Locate the cell with the specified text and output its [X, Y] center coordinate. 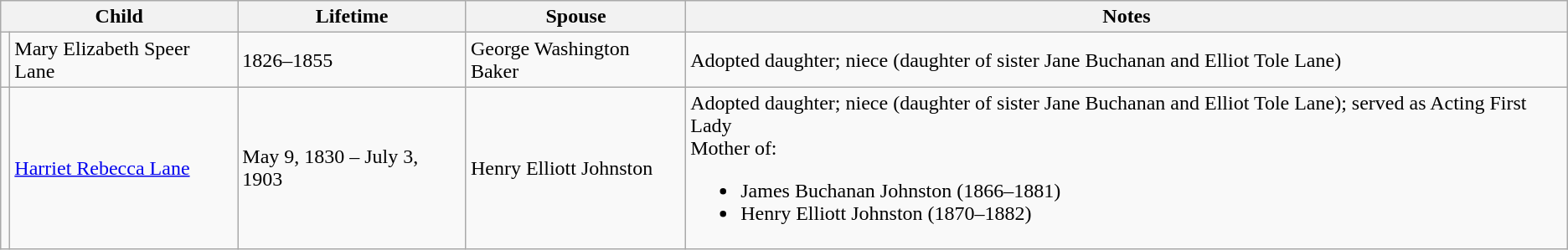
Spouse [575, 17]
Notes [1127, 17]
Harriet Rebecca Lane [124, 168]
George Washington Baker [575, 60]
Lifetime [352, 17]
May 9, 1830 – July 3, 1903 [352, 168]
Mary Elizabeth Speer Lane [124, 60]
Adopted daughter; niece (daughter of sister Jane Buchanan and Elliot Tole Lane) [1127, 60]
Henry Elliott Johnston [575, 168]
1826–1855 [352, 60]
Child [119, 17]
